Output the [X, Y] coordinate of the center of the cell containing the given text.  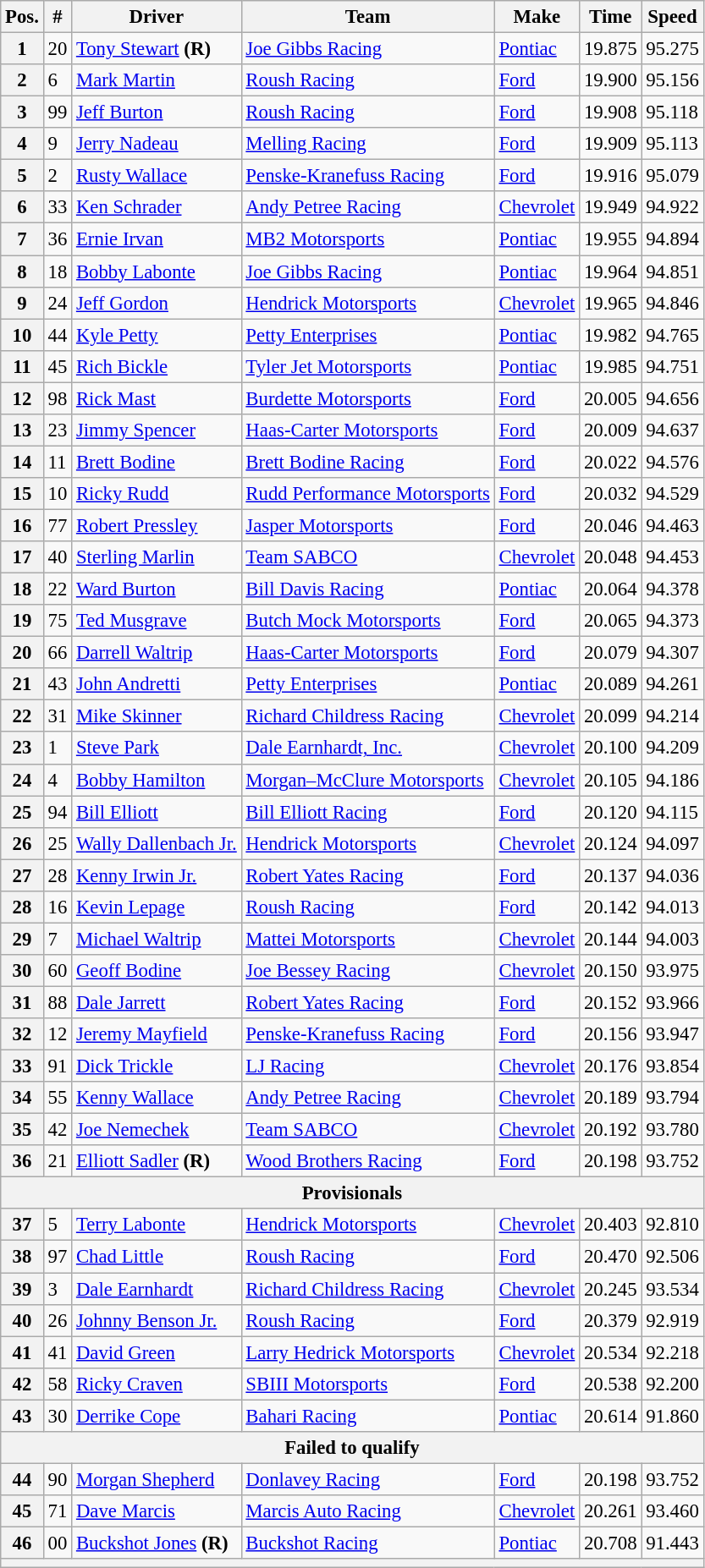
Ernie Irvan [157, 239]
93.966 [672, 1002]
Ken Schrader [157, 207]
Jeff Gordon [157, 303]
20.144 [611, 939]
Dale Earnhardt, Inc. [367, 748]
Ward Burton [157, 589]
13 [22, 430]
94.209 [672, 748]
LJ Racing [367, 1066]
Darrell Waltrip [157, 653]
Tony Stewart (R) [157, 49]
92.200 [672, 1384]
91 [58, 1066]
20.137 [611, 875]
94.097 [672, 843]
66 [58, 653]
Jimmy Spencer [157, 430]
00 [58, 1543]
39 [22, 1289]
Bill Elliott [157, 812]
20.534 [611, 1352]
19.965 [611, 303]
94.115 [672, 812]
20.009 [611, 430]
94.576 [672, 462]
20.403 [611, 1225]
99 [58, 112]
John Andretti [157, 684]
94.765 [672, 335]
Dick Trickle [157, 1066]
94.922 [672, 207]
19.982 [611, 335]
Dave Marcis [157, 1511]
94.013 [672, 907]
94.894 [672, 239]
20.261 [611, 1511]
Kenny Wallace [157, 1098]
14 [22, 462]
Buckshot Racing [367, 1543]
Steve Park [157, 748]
Johnny Benson Jr. [157, 1320]
Rusty Wallace [157, 176]
19 [22, 621]
Mattei Motorsports [367, 939]
20.614 [611, 1416]
94.453 [672, 557]
Burdette Motorsports [367, 398]
94.637 [672, 430]
20.708 [611, 1543]
88 [58, 1002]
20.022 [611, 462]
Wood Brothers Racing [367, 1161]
58 [58, 1384]
Bobby Labonte [157, 271]
77 [58, 525]
Time [611, 17]
20.120 [611, 812]
Tyler Jet Motorsports [367, 366]
Joe Bessey Racing [367, 971]
20.064 [611, 589]
Brett Bodine Racing [367, 462]
20.538 [611, 1384]
20.046 [611, 525]
Driver [157, 17]
19.949 [611, 207]
Bobby Hamilton [157, 780]
Pos. [22, 17]
71 [58, 1511]
Chad Little [157, 1257]
Rich Bickle [157, 366]
Bahari Racing [367, 1416]
19.955 [611, 239]
Brett Bodine [157, 462]
93.780 [672, 1130]
55 [58, 1098]
Buckshot Jones (R) [157, 1543]
94.378 [672, 589]
94.851 [672, 271]
Butch Mock Motorsports [367, 621]
Dale Earnhardt [157, 1289]
Morgan Shepherd [157, 1479]
94.261 [672, 684]
SBIII Motorsports [367, 1384]
20.245 [611, 1289]
92.810 [672, 1225]
94.846 [672, 303]
Kyle Petty [157, 335]
Robert Pressley [157, 525]
Mark Martin [157, 80]
MB2 Motorsports [367, 239]
Jasper Motorsports [367, 525]
Bill Davis Racing [367, 589]
94.307 [672, 653]
19.964 [611, 271]
20.189 [611, 1098]
Jeremy Mayfield [157, 1034]
94 [58, 812]
Kenny Irwin Jr. [157, 875]
93.794 [672, 1098]
95.113 [672, 144]
19.916 [611, 176]
Terry Labonte [157, 1225]
Melling Racing [367, 144]
29 [22, 939]
19.875 [611, 49]
20.100 [611, 748]
34 [22, 1098]
Make [537, 17]
Jeff Burton [157, 112]
94.214 [672, 716]
15 [22, 494]
93.947 [672, 1034]
Morgan–McClure Motorsports [367, 780]
Rick Mast [157, 398]
91.860 [672, 1416]
Geoff Bodine [157, 971]
94.463 [672, 525]
Elliott Sadler (R) [157, 1161]
Marcis Auto Racing [367, 1511]
94.003 [672, 939]
98 [58, 398]
94.036 [672, 875]
20.142 [611, 907]
17 [22, 557]
Wally Dallenbach Jr. [157, 843]
19.985 [611, 366]
27 [22, 875]
Team [367, 17]
Donlavey Racing [367, 1479]
94.656 [672, 398]
20.079 [611, 653]
35 [22, 1130]
Dale Jarrett [157, 1002]
Provisionals [352, 1193]
20.470 [611, 1257]
20.005 [611, 398]
Rudd Performance Motorsports [367, 494]
95.275 [672, 49]
Failed to qualify [352, 1448]
92.919 [672, 1320]
93.460 [672, 1511]
20.032 [611, 494]
Larry Hedrick Motorsports [367, 1352]
20.065 [611, 621]
32 [22, 1034]
60 [58, 971]
19.909 [611, 144]
Speed [672, 17]
94.186 [672, 780]
Bill Elliott Racing [367, 812]
Ricky Rudd [157, 494]
91.443 [672, 1543]
Kevin Lepage [157, 907]
20.150 [611, 971]
37 [22, 1225]
95.156 [672, 80]
20.099 [611, 716]
Michael Waltrip [157, 939]
Ricky Craven [157, 1384]
92.506 [672, 1257]
93.854 [672, 1066]
8 [22, 271]
95.118 [672, 112]
Derrike Cope [157, 1416]
75 [58, 621]
95.079 [672, 176]
90 [58, 1479]
20.048 [611, 557]
20.192 [611, 1130]
Mike Skinner [157, 716]
20.379 [611, 1320]
20.156 [611, 1034]
19.900 [611, 80]
92.218 [672, 1352]
94.751 [672, 366]
19.908 [611, 112]
20.152 [611, 1002]
Joe Nemechek [157, 1130]
94.529 [672, 494]
20.105 [611, 780]
20.089 [611, 684]
# [58, 17]
46 [22, 1543]
David Green [157, 1352]
Ted Musgrave [157, 621]
94.373 [672, 621]
93.975 [672, 971]
38 [22, 1257]
97 [58, 1257]
93.534 [672, 1289]
20.124 [611, 843]
20.176 [611, 1066]
Jerry Nadeau [157, 144]
Sterling Marlin [157, 557]
